Capture the cell that displays the provided text and extract its (x, y) central coordinate. 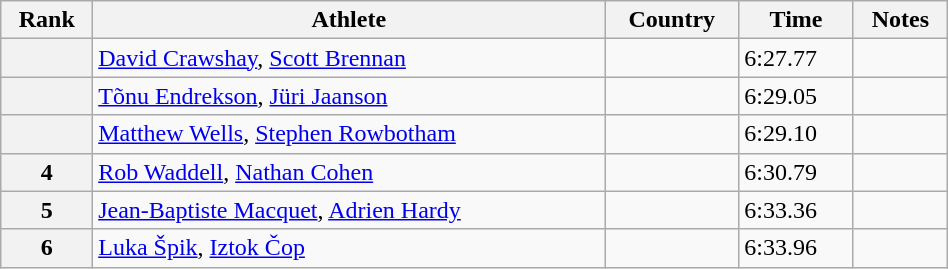
Jean-Baptiste Macquet, Adrien Hardy (349, 210)
Notes (900, 20)
Rob Waddell, Nathan Cohen (349, 172)
Rank (47, 20)
Tõnu Endrekson, Jüri Jaanson (349, 96)
6 (47, 248)
5 (47, 210)
Country (672, 20)
4 (47, 172)
Luka Špik, Iztok Čop (349, 248)
6:27.77 (796, 58)
Athlete (349, 20)
6:33.36 (796, 210)
6:29.05 (796, 96)
6:29.10 (796, 134)
Time (796, 20)
David Crawshay, Scott Brennan (349, 58)
6:33.96 (796, 248)
6:30.79 (796, 172)
Matthew Wells, Stephen Rowbotham (349, 134)
